Return the (x, y) coordinate for the center point of the cell that contains the specified text.  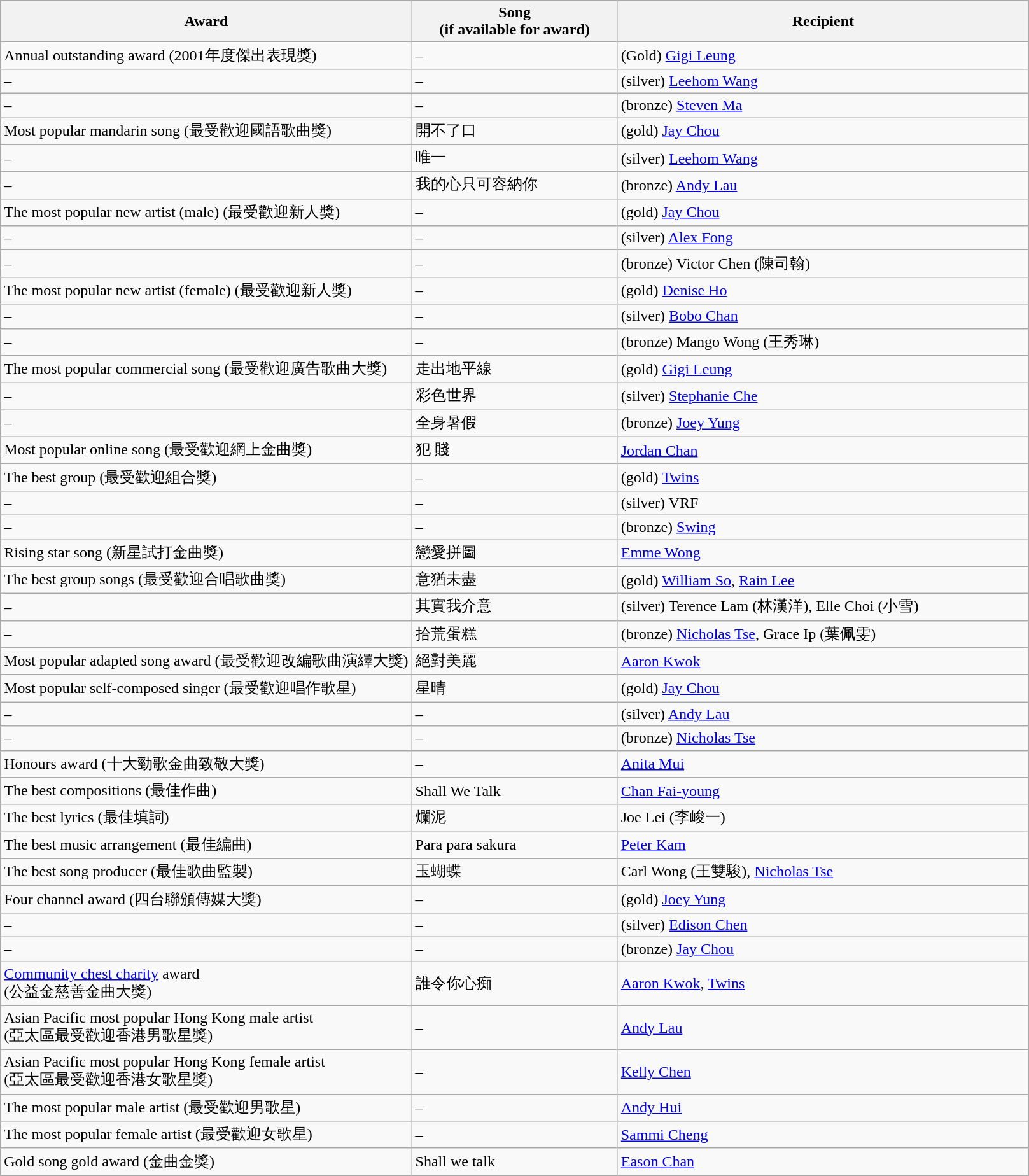
(gold) William So, Rain Lee (823, 580)
犯 賤 (514, 451)
Aaron Kwok (823, 662)
開不了口 (514, 131)
Shall we talk (514, 1162)
Recipient (823, 22)
(silver) Stephanie Che (823, 396)
Peter Kam (823, 845)
Jordan Chan (823, 451)
(silver) VRF (823, 503)
(bronze) Swing (823, 527)
(silver) Bobo Chan (823, 316)
(gold) Joey Yung (823, 900)
Community chest charity award(公益金慈善金曲大獎) (206, 983)
星晴 (514, 689)
(silver) Andy Lau (823, 714)
Para para sakura (514, 845)
(bronze) Jay Chou (823, 949)
其實我介意 (514, 607)
Carl Wong (王雙駿), Nicholas Tse (823, 872)
The best group (最受歡迎組合獎) (206, 477)
Eason Chan (823, 1162)
The most popular commercial song (最受歡迎廣告歌曲大獎) (206, 369)
(bronze) Andy Lau (823, 186)
拾荒蛋糕 (514, 634)
Most popular mandarin song (最受歡迎國語歌曲獎) (206, 131)
The best lyrics (最佳填詞) (206, 818)
(gold) Denise Ho (823, 290)
Shall We Talk (514, 792)
(silver) Edison Chen (823, 925)
Chan Fai-young (823, 792)
(bronze) Victor Chen (陳司翰) (823, 263)
玉蝴蝶 (514, 872)
The best compositions (最佳作曲) (206, 792)
Andy Lau (823, 1028)
(gold) Twins (823, 477)
我的心只可容納你 (514, 186)
爛泥 (514, 818)
Joe Lei (李峻一) (823, 818)
Most popular online song (最受歡迎網上金曲獎) (206, 451)
(bronze) Nicholas Tse, Grace Ip (葉佩雯) (823, 634)
Honours award (十大勁歌金曲致敬大獎) (206, 764)
唯一 (514, 158)
The most popular female artist (最受歡迎女歌星) (206, 1135)
Aaron Kwok, Twins (823, 983)
誰令你心痴 (514, 983)
(bronze) Joey Yung (823, 424)
(bronze) Mango Wong (王秀琳) (823, 342)
意猶未盡 (514, 580)
The best group songs (最受歡迎合唱歌曲獎) (206, 580)
走出地平線 (514, 369)
Kelly Chen (823, 1072)
戀愛拼圖 (514, 554)
Annual outstanding award (2001年度傑出表現獎) (206, 56)
Asian Pacific most popular Hong Kong male artist(亞太區最受歡迎香港男歌星獎) (206, 1028)
(bronze) Steven Ma (823, 105)
Anita Mui (823, 764)
(silver) Alex Fong (823, 238)
The most popular male artist (最受歡迎男歌星) (206, 1107)
Gold song gold award (金曲金獎) (206, 1162)
Sammi Cheng (823, 1135)
The best music arrangement (最佳編曲) (206, 845)
絕對美麗 (514, 662)
(bronze) Nicholas Tse (823, 738)
The most popular new artist (male) (最受歡迎新人獎) (206, 213)
Most popular adapted song award (最受歡迎改編歌曲演繹大獎) (206, 662)
Most popular self-composed singer (最受歡迎唱作歌星) (206, 689)
彩色世界 (514, 396)
全身暑假 (514, 424)
Four channel award (四台聯頒傳媒大獎) (206, 900)
Asian Pacific most popular Hong Kong female artist(亞太區最受歡迎香港女歌星獎) (206, 1072)
The most popular new artist (female) (最受歡迎新人獎) (206, 290)
(Gold) Gigi Leung (823, 56)
The best song producer (最佳歌曲監製) (206, 872)
Song(if available for award) (514, 22)
(silver) Terence Lam (林漢洋), Elle Choi (小雪) (823, 607)
Emme Wong (823, 554)
Andy Hui (823, 1107)
Award (206, 22)
Rising star song (新星試打金曲獎) (206, 554)
(gold) Gigi Leung (823, 369)
